Detect which cell encompasses the target text, then output its (X, Y) center coordinate. 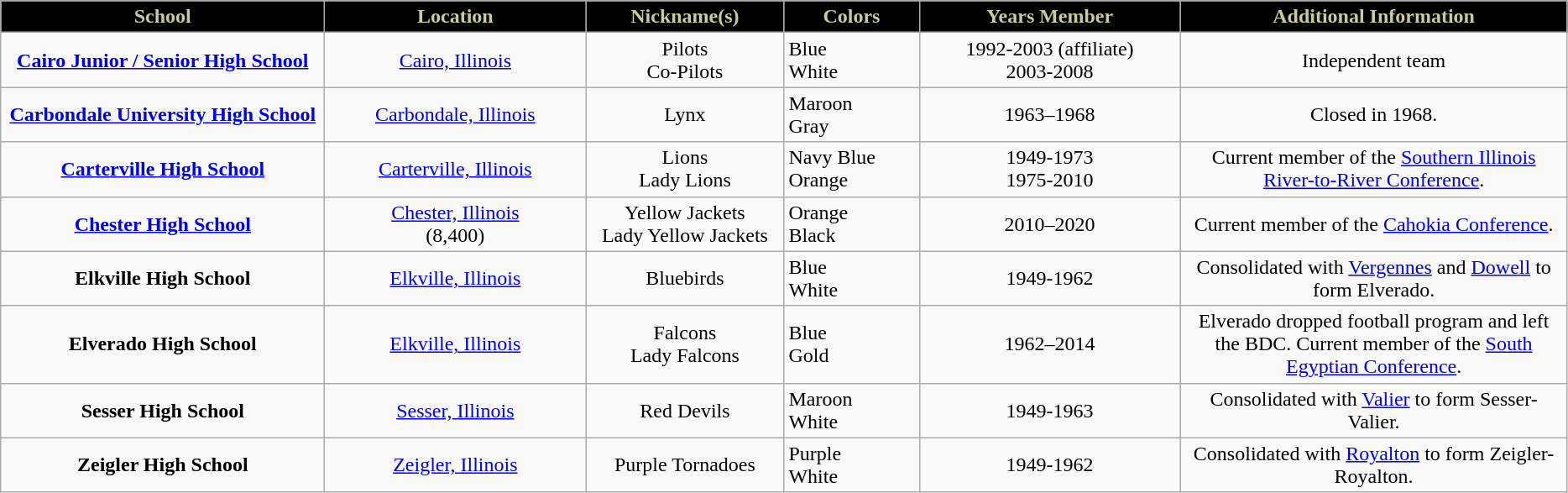
Zeigler, Illinois (455, 465)
Closed in 1968. (1373, 114)
LionsLady Lions (685, 170)
School (163, 17)
Nickname(s) (685, 17)
Carterville High School (163, 170)
1992-2003 (affiliate)2003-2008 (1049, 60)
Location (455, 17)
Colors (851, 17)
Orange Black (851, 223)
Elkville High School (163, 279)
Consolidated with Vergennes and Dowell to form Elverado. (1373, 279)
Blue Gold (851, 344)
Years Member (1049, 17)
Elverado dropped football program and left the BDC. Current member of the South Egyptian Conference. (1373, 344)
PilotsCo-Pilots (685, 60)
Zeigler High School (163, 465)
Red Devils (685, 410)
Current member of the Cahokia Conference. (1373, 223)
Current member of the Southern Illinois River-to-River Conference. (1373, 170)
Yellow JacketsLady Yellow Jackets (685, 223)
Cairo, Illinois (455, 60)
Carbondale University High School (163, 114)
Independent team (1373, 60)
Purple White (851, 465)
Purple Tornadoes (685, 465)
1949-19731975-2010 (1049, 170)
1949-1963 (1049, 410)
Maroon Gray (851, 114)
Carbondale, Illinois (455, 114)
Chester, Illinois(8,400) (455, 223)
2010–2020 (1049, 223)
Consolidated with Royalton to form Zeigler-Royalton. (1373, 465)
Additional Information (1373, 17)
Maroon White (851, 410)
Bluebirds (685, 279)
Sesser High School (163, 410)
Navy Blue Orange (851, 170)
1962–2014 (1049, 344)
1963–1968 (1049, 114)
Sesser, Illinois (455, 410)
Cairo Junior / Senior High School (163, 60)
Elverado High School (163, 344)
Chester High School (163, 223)
FalconsLady Falcons (685, 344)
Carterville, Illinois (455, 170)
Consolidated with Valier to form Sesser-Valier. (1373, 410)
Lynx (685, 114)
